Locate the cell with the specified text and output its (x, y) center coordinate. 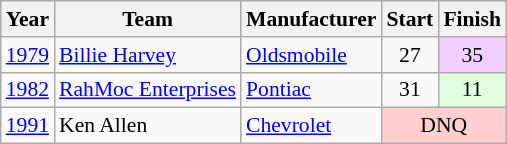
1979 (28, 55)
1982 (28, 90)
Start (410, 19)
Billie Harvey (148, 55)
27 (410, 55)
31 (410, 90)
Year (28, 19)
RahMoc Enterprises (148, 90)
DNQ (444, 126)
Ken Allen (148, 126)
11 (472, 90)
Team (148, 19)
Manufacturer (311, 19)
Pontiac (311, 90)
Finish (472, 19)
35 (472, 55)
Oldsmobile (311, 55)
Chevrolet (311, 126)
1991 (28, 126)
